For the text-containing cell, return its midpoint in (X, Y) coordinate format. 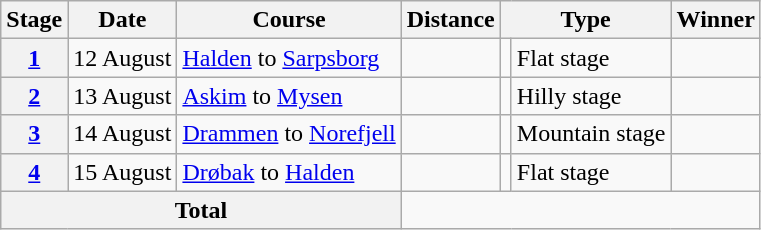
Askim to Mysen (289, 96)
Winner (716, 20)
Hilly stage (591, 96)
Drammen to Norefjell (289, 134)
12 August (122, 58)
Stage (34, 20)
14 August (122, 134)
Halden to Sarpsborg (289, 58)
4 (34, 172)
1 (34, 58)
15 August (122, 172)
Distance (450, 20)
Type (586, 20)
Course (289, 20)
3 (34, 134)
Total (201, 210)
Mountain stage (591, 134)
Date (122, 20)
13 August (122, 96)
Drøbak to Halden (289, 172)
2 (34, 96)
